For the text-containing cell, return its midpoint in (X, Y) coordinate format. 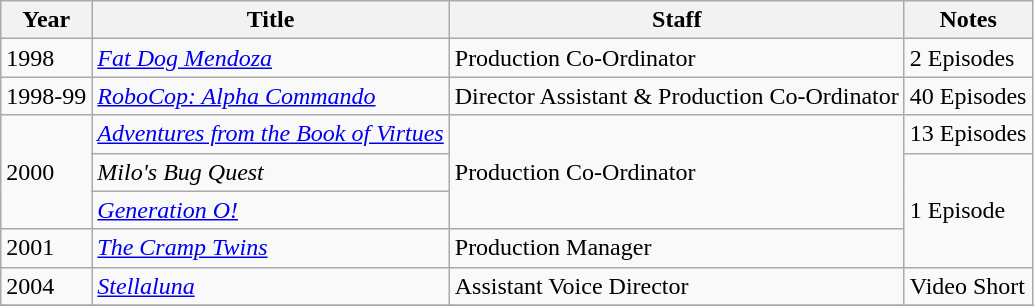
13 Episodes (968, 134)
Production Manager (676, 248)
2 Episodes (968, 58)
2004 (46, 286)
2001 (46, 248)
1998-99 (46, 96)
1 Episode (968, 210)
2000 (46, 172)
Adventures from the Book of Virtues (270, 134)
Notes (968, 20)
Stellaluna (270, 286)
Director Assistant & Production Co-Ordinator (676, 96)
Fat Dog Mendoza (270, 58)
The Cramp Twins (270, 248)
Title (270, 20)
Milo's Bug Quest (270, 172)
1998 (46, 58)
40 Episodes (968, 96)
Staff (676, 20)
Generation O! (270, 210)
Assistant Voice Director (676, 286)
Year (46, 20)
RoboCop: Alpha Commando (270, 96)
Video Short (968, 286)
